Identify which cell holds the provided text, then report its (X, Y) central coordinate. 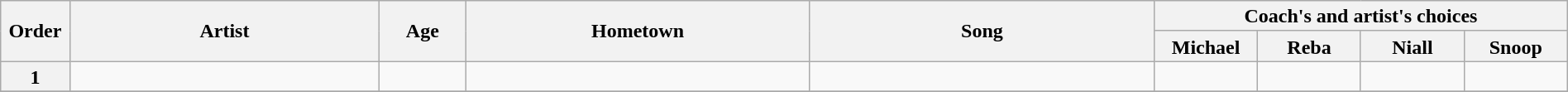
Song (982, 31)
1 (35, 76)
Niall (1413, 46)
Michael (1206, 46)
Coach's and artist's choices (1361, 17)
Artist (225, 31)
Hometown (638, 31)
Snoop (1515, 46)
Order (35, 31)
Age (423, 31)
Reba (1310, 46)
